Identify which cell holds the provided text, then report its [x, y] central coordinate. 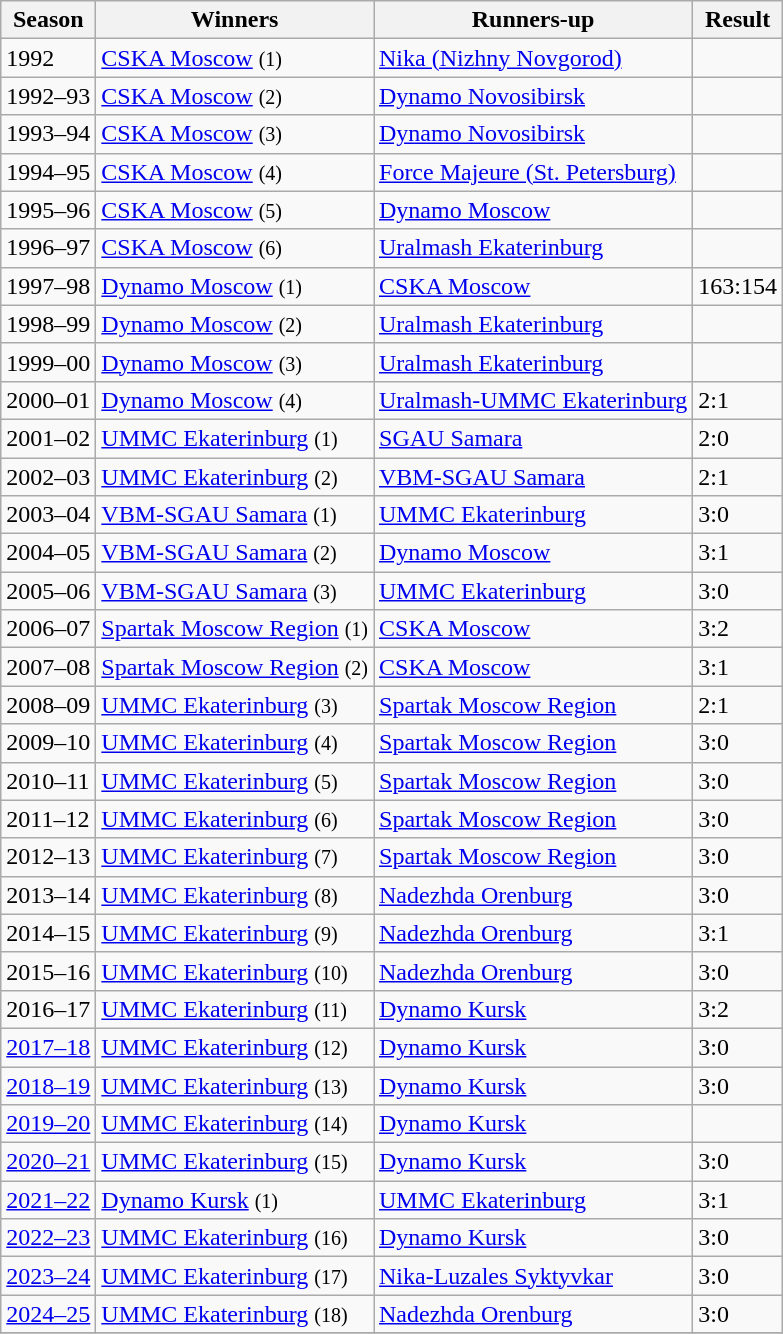
2008–09 [48, 705]
UMMC Ekaterinburg (13) [235, 1085]
Uralmash-UMMC Ekaterinburg [534, 400]
2006–07 [48, 629]
1992–93 [48, 96]
VBM-SGAU Samara [534, 477]
2017–18 [48, 1047]
2018–19 [48, 1085]
Runners-up [534, 20]
Force Majeure (St. Petersburg) [534, 172]
1996–97 [48, 248]
UMMC Ekaterinburg (5) [235, 781]
Dynamo Kursk (1) [235, 1200]
Dynamo Moscow (1) [235, 286]
SGAU Samara [534, 438]
UMMC Ekaterinburg (8) [235, 895]
UMMC Ekaterinburg (14) [235, 1124]
UMMC Ekaterinburg (2) [235, 477]
2009–10 [48, 743]
1998–99 [48, 324]
2013–14 [48, 895]
Spartak Moscow Region (1) [235, 629]
UMMC Ekaterinburg (10) [235, 971]
CSKA Moscow (6) [235, 248]
UMMC Ekaterinburg (11) [235, 1009]
UMMC Ekaterinburg (18) [235, 1314]
2022–23 [48, 1238]
UMMC Ekaterinburg (4) [235, 743]
UMMC Ekaterinburg (17) [235, 1276]
2024–25 [48, 1314]
2003–04 [48, 515]
2005–06 [48, 591]
2012–13 [48, 857]
1994–95 [48, 172]
Dynamo Moscow (3) [235, 362]
Nika-Luzales Syktyvkar [534, 1276]
UMMC Ekaterinburg (12) [235, 1047]
1995–96 [48, 210]
2004–05 [48, 553]
VBM-SGAU Samara (2) [235, 553]
2001–02 [48, 438]
2:0 [738, 438]
UMMC Ekaterinburg (15) [235, 1162]
Winners [235, 20]
2016–17 [48, 1009]
2015–16 [48, 971]
CSKA Moscow (1) [235, 58]
Spartak Moscow Region (2) [235, 667]
Dynamo Moscow (2) [235, 324]
2010–11 [48, 781]
163:154 [738, 286]
UMMC Ekaterinburg (9) [235, 933]
2007–08 [48, 667]
2021–22 [48, 1200]
VBM-SGAU Samara (1) [235, 515]
Season [48, 20]
Dynamo Moscow (4) [235, 400]
UMMC Ekaterinburg (6) [235, 819]
1993–94 [48, 134]
2019–20 [48, 1124]
CSKA Moscow (2) [235, 96]
2011–12 [48, 819]
1997–98 [48, 286]
CSKA Moscow (5) [235, 210]
CSKA Moscow (4) [235, 172]
CSKA Moscow (3) [235, 134]
2020–21 [48, 1162]
UMMC Ekaterinburg (16) [235, 1238]
2000–01 [48, 400]
1999–00 [48, 362]
UMMC Ekaterinburg (1) [235, 438]
VBM-SGAU Samara (3) [235, 591]
2014–15 [48, 933]
1992 [48, 58]
Result [738, 20]
2023–24 [48, 1276]
UMMC Ekaterinburg (3) [235, 705]
Nika (Nizhny Novgorod) [534, 58]
2002–03 [48, 477]
UMMC Ekaterinburg (7) [235, 857]
